Return [x, y] of the center of cell containing provided text 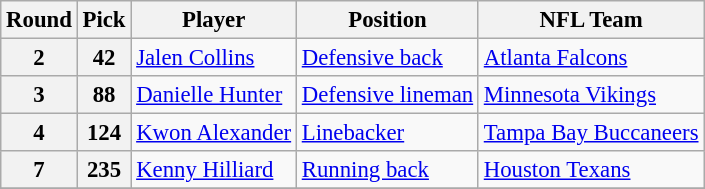
Running back [387, 170]
Defensive lineman [387, 95]
Round [39, 20]
Kenny Hilliard [214, 170]
Pick [104, 20]
Danielle Hunter [214, 95]
3 [39, 95]
Kwon Alexander [214, 133]
Jalen Collins [214, 58]
2 [39, 58]
NFL Team [590, 20]
42 [104, 58]
Minnesota Vikings [590, 95]
Defensive back [387, 58]
4 [39, 133]
Houston Texans [590, 170]
124 [104, 133]
Linebacker [387, 133]
7 [39, 170]
88 [104, 95]
Position [387, 20]
Player [214, 20]
235 [104, 170]
Tampa Bay Buccaneers [590, 133]
Atlanta Falcons [590, 58]
